Scan for the cell matching the given text and deliver its (X, Y) coordinate at center. 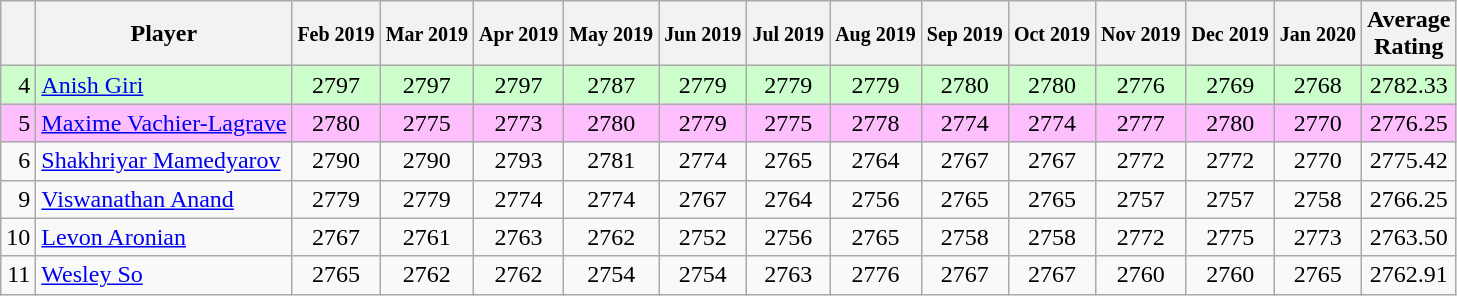
Jan 2020 (1318, 34)
2777 (1141, 123)
5 (18, 123)
Average Rating (1408, 34)
2787 (612, 85)
2769 (1230, 85)
Viswanathan Anand (164, 199)
2762.91 (1408, 275)
Player (164, 34)
2761 (426, 237)
10 (18, 237)
2752 (703, 237)
6 (18, 161)
Nov 2019 (1141, 34)
2775.42 (1408, 161)
11 (18, 275)
Anish Giri (164, 85)
Feb 2019 (336, 34)
Wesley So (164, 275)
Jul 2019 (788, 34)
Apr 2019 (519, 34)
Sep 2019 (964, 34)
9 (18, 199)
4 (18, 85)
Levon Aronian (164, 237)
2781 (612, 161)
Dec 2019 (1230, 34)
2763.50 (1408, 237)
2776.25 (1408, 123)
Aug 2019 (876, 34)
2793 (519, 161)
2778 (876, 123)
Shakhriyar Mamedyarov (164, 161)
2782.33 (1408, 85)
2766.25 (1408, 199)
Mar 2019 (426, 34)
May 2019 (612, 34)
2768 (1318, 85)
Maxime Vachier-Lagrave (164, 123)
Jun 2019 (703, 34)
Oct 2019 (1052, 34)
